Identify which cell holds the provided text, then report its (x, y) central coordinate. 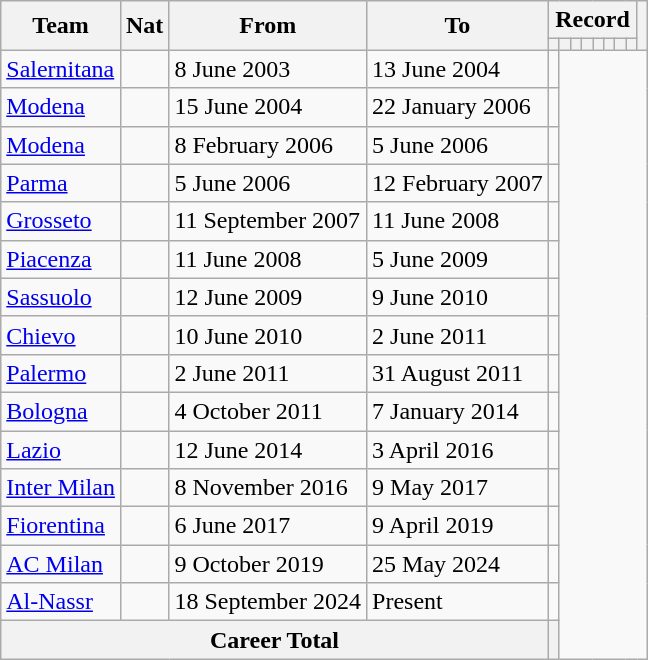
Piacenza (61, 259)
Lazio (61, 449)
Sassuolo (61, 297)
Nat (144, 26)
Chievo (61, 335)
18 September 2024 (268, 602)
8 June 2003 (268, 69)
3 April 2016 (458, 449)
Salernitana (61, 69)
Present (458, 602)
Fiorentina (61, 526)
Bologna (61, 411)
10 June 2010 (268, 335)
Al-Nassr (61, 602)
9 October 2019 (268, 564)
5 June 2009 (458, 259)
4 October 2011 (268, 411)
6 June 2017 (268, 526)
Team (61, 26)
Parma (61, 183)
12 February 2007 (458, 183)
8 February 2006 (268, 145)
7 January 2014 (458, 411)
25 May 2024 (458, 564)
Palermo (61, 373)
Record (592, 20)
31 August 2011 (458, 373)
From (268, 26)
12 June 2009 (268, 297)
8 November 2016 (268, 488)
11 September 2007 (268, 221)
9 May 2017 (458, 488)
12 June 2014 (268, 449)
9 June 2010 (458, 297)
To (458, 26)
Inter Milan (61, 488)
15 June 2004 (268, 107)
22 January 2006 (458, 107)
AC Milan (61, 564)
9 April 2019 (458, 526)
Career Total (275, 640)
Grosseto (61, 221)
13 June 2004 (458, 69)
